Detect which cell encompasses the target text, then output its [X, Y] center coordinate. 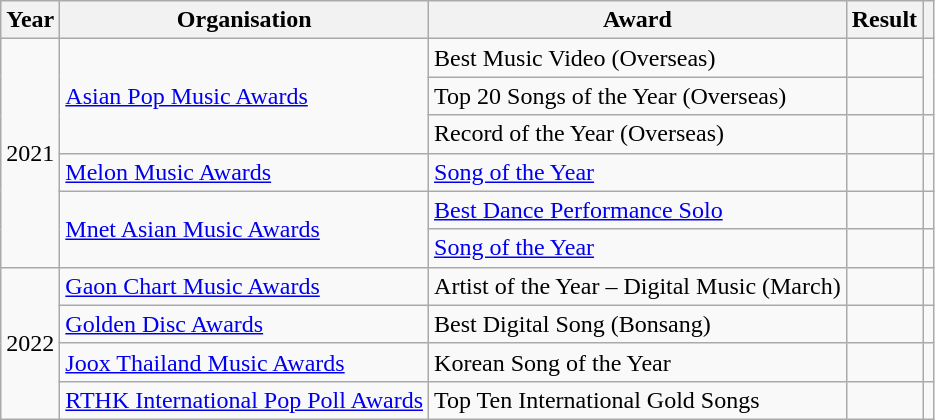
Gaon Chart Music Awards [244, 286]
Artist of the Year – Digital Music (March) [638, 286]
RTHK International Pop Poll Awards [244, 400]
Best Digital Song (Bonsang) [638, 324]
Best Music Video (Overseas) [638, 58]
Year [30, 20]
2021 [30, 153]
Best Dance Performance Solo [638, 210]
Mnet Asian Music Awards [244, 229]
Golden Disc Awards [244, 324]
Joox Thailand Music Awards [244, 362]
Result [884, 20]
Organisation [244, 20]
Award [638, 20]
Asian Pop Music Awards [244, 96]
2022 [30, 343]
Record of the Year (Overseas) [638, 134]
Top Ten International Gold Songs [638, 400]
Melon Music Awards [244, 172]
Top 20 Songs of the Year (Overseas) [638, 96]
Korean Song of the Year [638, 362]
